Find where the given text appears and provide that cell's center as (x, y) coordinate. 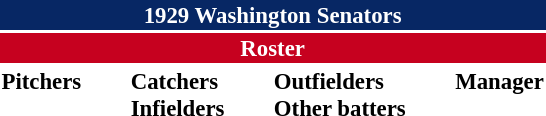
1929 Washington Senators (272, 15)
Roster (272, 48)
